Extract the [x, y] coordinate from the center of the cell holding the provided text.  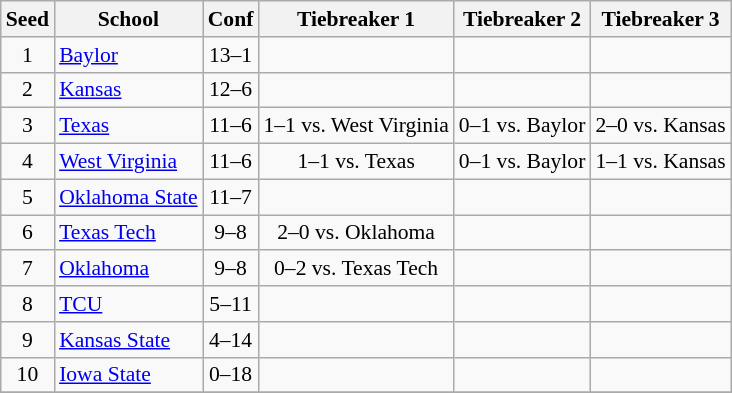
11–7 [231, 197]
10 [28, 375]
Conf [231, 19]
2 [28, 90]
Kansas State [128, 340]
0–18 [231, 375]
6 [28, 233]
Seed [28, 19]
Tiebreaker 1 [356, 19]
1 [28, 55]
0–2 vs. Texas Tech [356, 269]
1–1 vs. Texas [356, 162]
Baylor [128, 55]
5 [28, 197]
9 [28, 340]
2–0 vs. Oklahoma [356, 233]
5–11 [231, 304]
Tiebreaker 3 [660, 19]
4 [28, 162]
13–1 [231, 55]
TCU [128, 304]
12–6 [231, 90]
Oklahoma [128, 269]
Tiebreaker 2 [522, 19]
1–1 vs. West Virginia [356, 126]
West Virginia [128, 162]
Texas Tech [128, 233]
Texas [128, 126]
Oklahoma State [128, 197]
3 [28, 126]
Iowa State [128, 375]
1–1 vs. Kansas [660, 162]
Kansas [128, 90]
School [128, 19]
2–0 vs. Kansas [660, 126]
4–14 [231, 340]
8 [28, 304]
7 [28, 269]
